Return the [x, y] coordinate for the center point of the cell that contains the specified text.  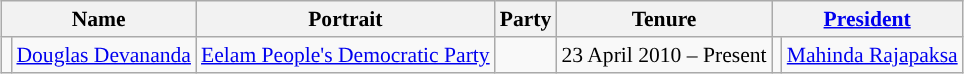
23 April 2010 – Present [664, 55]
Mahinda Rajapaksa [872, 55]
Tenure [664, 19]
Name [98, 19]
Portrait [346, 19]
Party [526, 19]
Eelam People's Democratic Party [346, 55]
President [868, 19]
Douglas Devananda [104, 55]
